Determine the (x, y) coordinate at the center of the cell enclosing the given text.  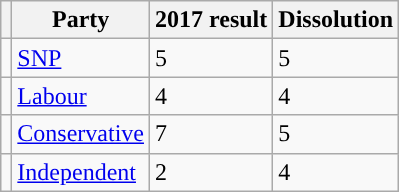
2017 result (212, 20)
SNP (81, 58)
2 (212, 172)
Independent (81, 172)
Dissolution (336, 20)
Conservative (81, 134)
Labour (81, 96)
Party (81, 20)
7 (212, 134)
